For the text-containing cell, return its midpoint in (X, Y) coordinate format. 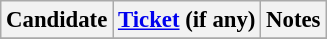
Candidate (57, 20)
Ticket (if any) (187, 20)
Notes (294, 20)
